For the text-containing cell, return its midpoint in [X, Y] coordinate format. 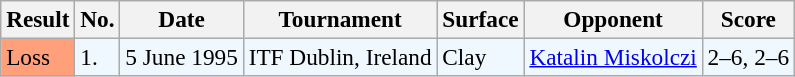
No. [98, 19]
5 June 1995 [182, 57]
ITF Dublin, Ireland [340, 57]
Surface [480, 19]
Score [748, 19]
Date [182, 19]
2–6, 2–6 [748, 57]
Result [38, 19]
Clay [480, 57]
Tournament [340, 19]
1. [98, 57]
Katalin Miskolczi [613, 57]
Loss [38, 57]
Opponent [613, 19]
